From the cell containing the given text, extract its center point as [X, Y] coordinate. 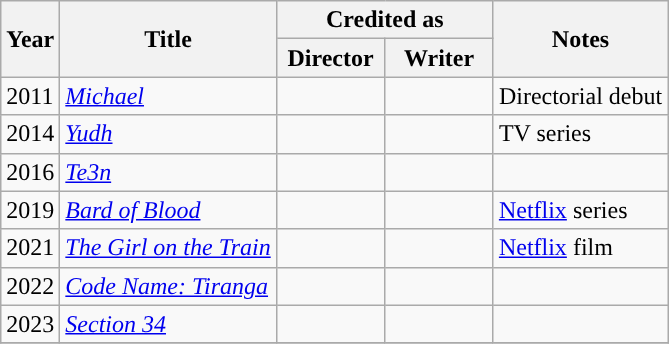
Section 34 [168, 324]
TV series [580, 134]
Year [30, 39]
2022 [30, 286]
The Girl on the Train [168, 248]
Credited as [384, 20]
Netflix series [580, 210]
Te3n [168, 172]
Code Name: Tiranga [168, 286]
2016 [30, 172]
Notes [580, 39]
2014 [30, 134]
2011 [30, 96]
Bard of Blood [168, 210]
2021 [30, 248]
Michael [168, 96]
2019 [30, 210]
Title [168, 39]
Directorial debut [580, 96]
Director [330, 58]
2023 [30, 324]
Netflix film [580, 248]
Yudh [168, 134]
Writer [440, 58]
